Capture the cell that displays the provided text and extract its (X, Y) central coordinate. 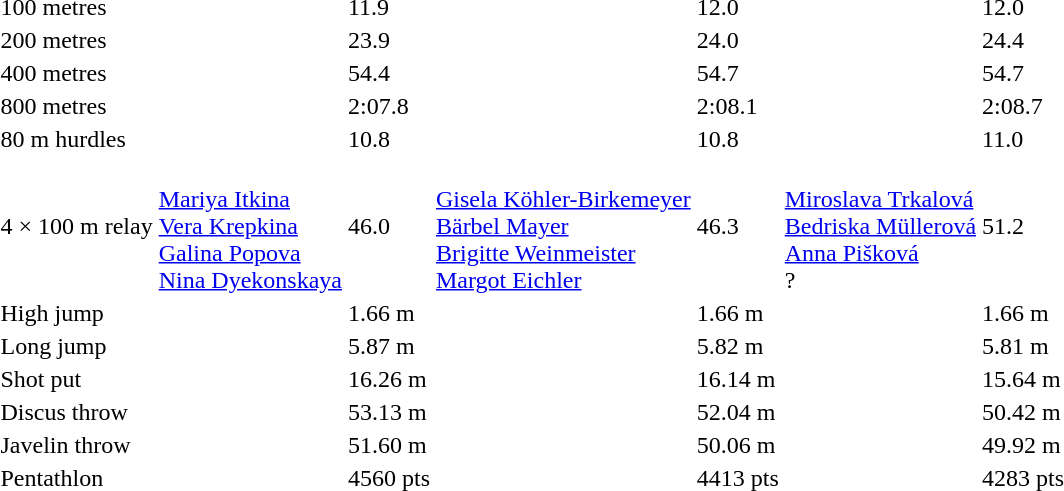
54.4 (388, 73)
5.82 m (738, 346)
52.04 m (738, 412)
53.13 m (388, 412)
46.0 (388, 226)
16.26 m (388, 379)
51.60 m (388, 445)
2:08.1 (738, 106)
54.7 (738, 73)
Mariya ItkinaVera KrepkinaGalina PopovaNina Dyekonskaya (250, 226)
5.87 m (388, 346)
2:07.8 (388, 106)
24.0 (738, 40)
16.14 m (738, 379)
46.3 (738, 226)
Miroslava TrkalováBedriska MüllerováAnna Pišková? (880, 226)
Gisela Köhler-BirkemeyerBärbel MayerBrigitte WeinmeisterMargot Eichler (563, 226)
50.06 m (738, 445)
23.9 (388, 40)
